Return the (x, y) coordinate for the center point of the cell that contains the specified text.  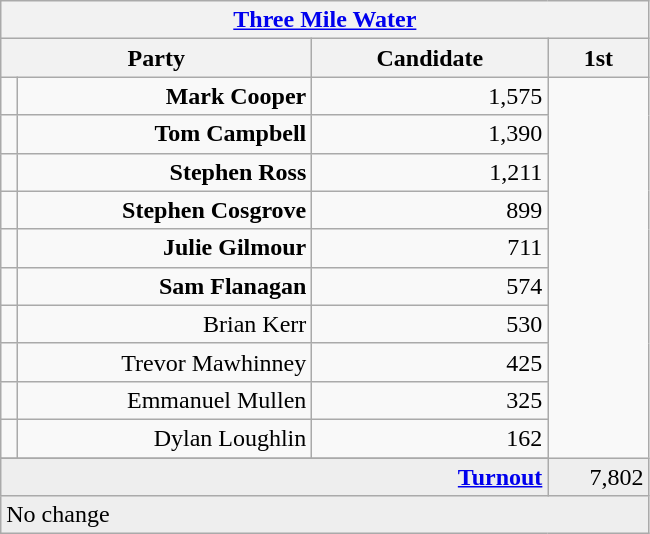
Sam Flanagan (164, 286)
Dylan Loughlin (164, 438)
Turnout (274, 477)
530 (430, 324)
Candidate (430, 58)
No change (325, 515)
1,575 (430, 96)
1,390 (430, 134)
325 (430, 400)
899 (430, 210)
Tom Campbell (164, 134)
1st (598, 58)
1,211 (430, 172)
Stephen Ross (164, 172)
Trevor Mawhinney (164, 362)
574 (430, 286)
Julie Gilmour (164, 248)
Three Mile Water (325, 20)
Party (156, 58)
Stephen Cosgrove (164, 210)
425 (430, 362)
Mark Cooper (164, 96)
162 (430, 438)
Brian Kerr (164, 324)
711 (430, 248)
Emmanuel Mullen (164, 400)
7,802 (598, 477)
